For the text-containing cell, return its midpoint in (X, Y) coordinate format. 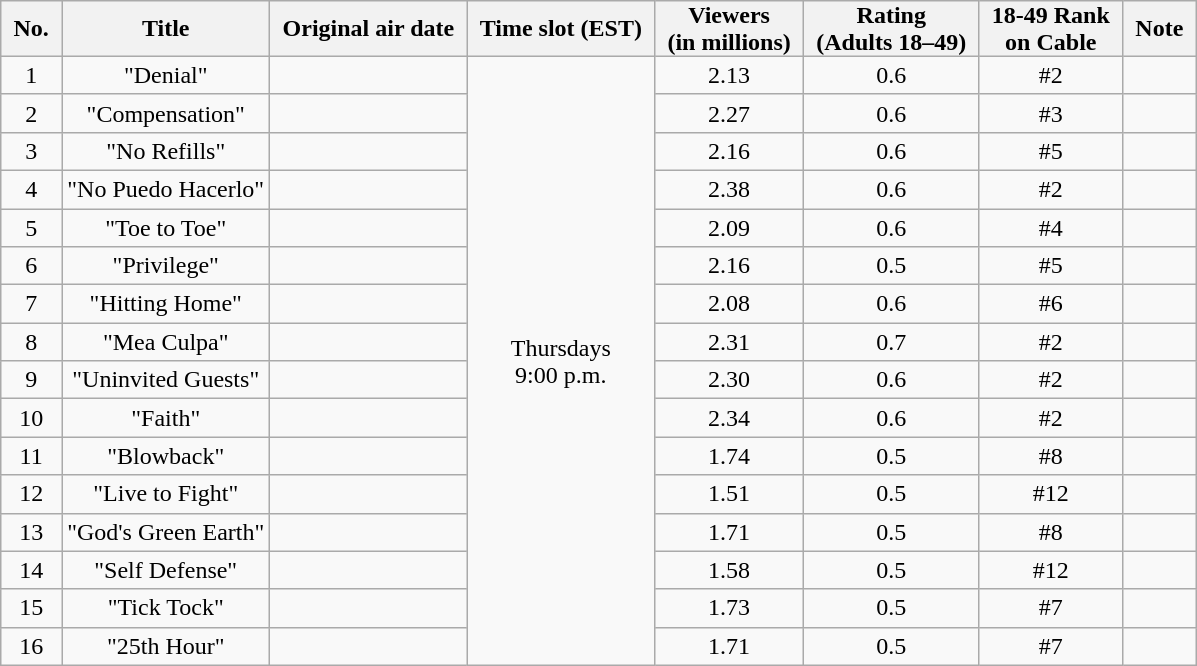
14 (32, 570)
Viewers(in millions) (730, 29)
"No Refills" (166, 151)
1.73 (730, 608)
18-49 Rankon Cable (1051, 29)
#3 (1051, 113)
1.74 (730, 456)
9 (32, 380)
"Self Defense" (166, 570)
Note (1160, 29)
13 (32, 532)
2 (32, 113)
0.7 (892, 342)
15 (32, 608)
1.51 (730, 494)
Title (166, 29)
Thursdays9:00 p.m. (561, 360)
"Live to Fight" (166, 494)
"25th Hour" (166, 646)
"Blowback" (166, 456)
7 (32, 304)
2.30 (730, 380)
5 (32, 227)
No. (32, 29)
"God's Green Earth" (166, 532)
"Mea Culpa" (166, 342)
3 (32, 151)
2.38 (730, 189)
4 (32, 189)
2.27 (730, 113)
#6 (1051, 304)
"Denial" (166, 75)
Original air date (368, 29)
1.58 (730, 570)
2.13 (730, 75)
1 (32, 75)
#4 (1051, 227)
2.08 (730, 304)
8 (32, 342)
16 (32, 646)
"Privilege" (166, 266)
"Tick Tock" (166, 608)
"Compensation" (166, 113)
2.34 (730, 418)
Rating(Adults 18–49) (892, 29)
"Toe to Toe" (166, 227)
2.09 (730, 227)
"No Puedo Hacerlo" (166, 189)
11 (32, 456)
"Hitting Home" (166, 304)
Time slot (EST) (561, 29)
12 (32, 494)
2.31 (730, 342)
"Faith" (166, 418)
6 (32, 266)
"Uninvited Guests" (166, 380)
10 (32, 418)
